Determine the (x, y) coordinate at the center of the cell enclosing the given text.  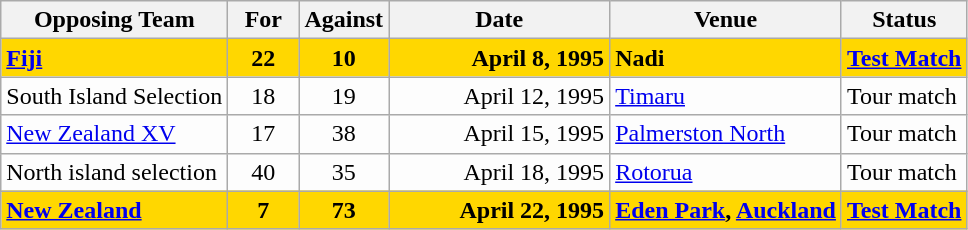
For (264, 20)
Eden Park, Auckland (726, 210)
Opposing Team (114, 20)
18 (264, 96)
April 8, 1995 (500, 58)
40 (264, 172)
10 (344, 58)
April 18, 1995 (500, 172)
Date (500, 20)
North island selection (114, 172)
17 (264, 134)
Timaru (726, 96)
Nadi (726, 58)
Fiji (114, 58)
Palmerston North (726, 134)
35 (344, 172)
Status (904, 20)
South Island Selection (114, 96)
73 (344, 210)
38 (344, 134)
New Zealand XV (114, 134)
7 (264, 210)
April 15, 1995 (500, 134)
Rotorua (726, 172)
April 22, 1995 (500, 210)
New Zealand (114, 210)
22 (264, 58)
Venue (726, 20)
Against (344, 20)
April 12, 1995 (500, 96)
19 (344, 96)
